Extract the (X, Y) coordinate from the center of the cell holding the provided text.  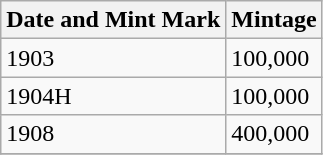
Date and Mint Mark (114, 20)
400,000 (274, 134)
Mintage (274, 20)
1908 (114, 134)
1903 (114, 58)
1904H (114, 96)
